Pinpoint the cell where the given text exists, returning its [X, Y] midpoint coordinate. 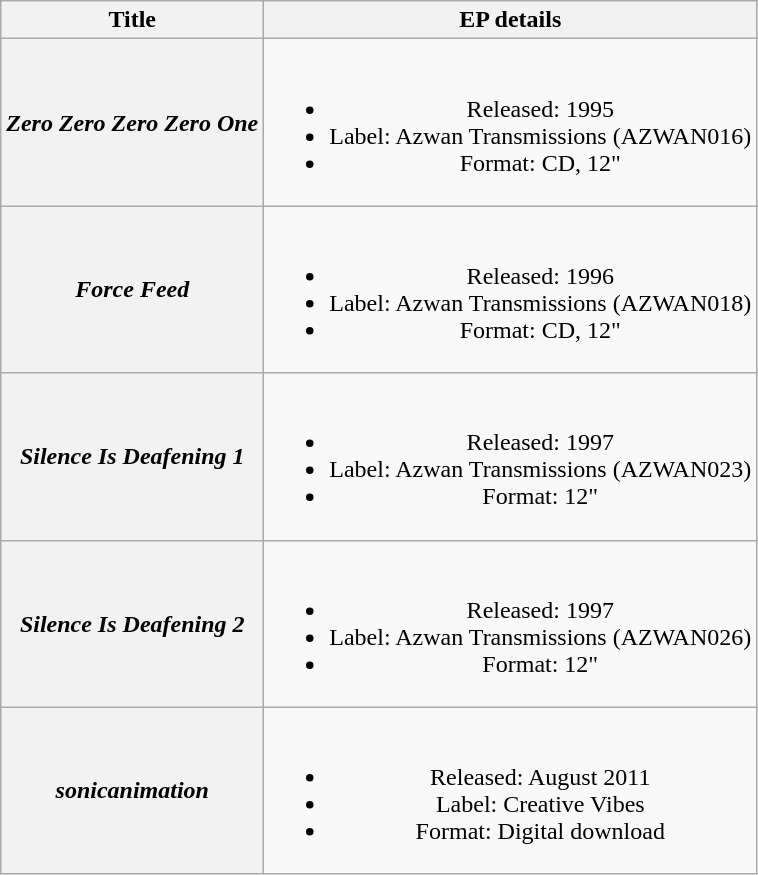
Silence Is Deafening 2 [132, 624]
Released: 1997Label: Azwan Transmissions (AZWAN023)Format: 12" [510, 456]
Released: 1997Label: Azwan Transmissions (AZWAN026)Format: 12" [510, 624]
Released: August 2011Label: Creative VibesFormat: Digital download [510, 790]
Force Feed [132, 290]
Released: 1995Label: Azwan Transmissions (AZWAN016)Format: CD, 12" [510, 122]
Title [132, 20]
EP details [510, 20]
Silence Is Deafening 1 [132, 456]
Zero Zero Zero Zero One [132, 122]
sonicanimation [132, 790]
Released: 1996Label: Azwan Transmissions (AZWAN018)Format: CD, 12" [510, 290]
